Determine the [X, Y] coordinate at the center of the cell enclosing the given text.  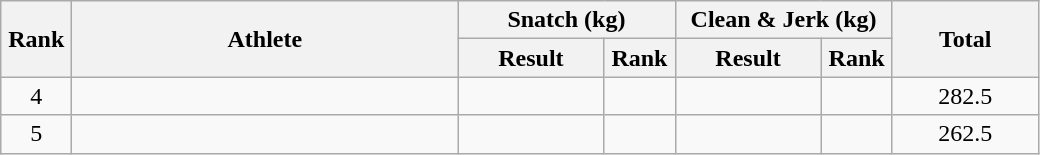
Clean & Jerk (kg) [784, 20]
5 [36, 134]
4 [36, 96]
282.5 [965, 96]
Athlete [265, 39]
Total [965, 39]
262.5 [965, 134]
Snatch (kg) [566, 20]
